Find where the given text appears and provide that cell's center as [x, y] coordinate. 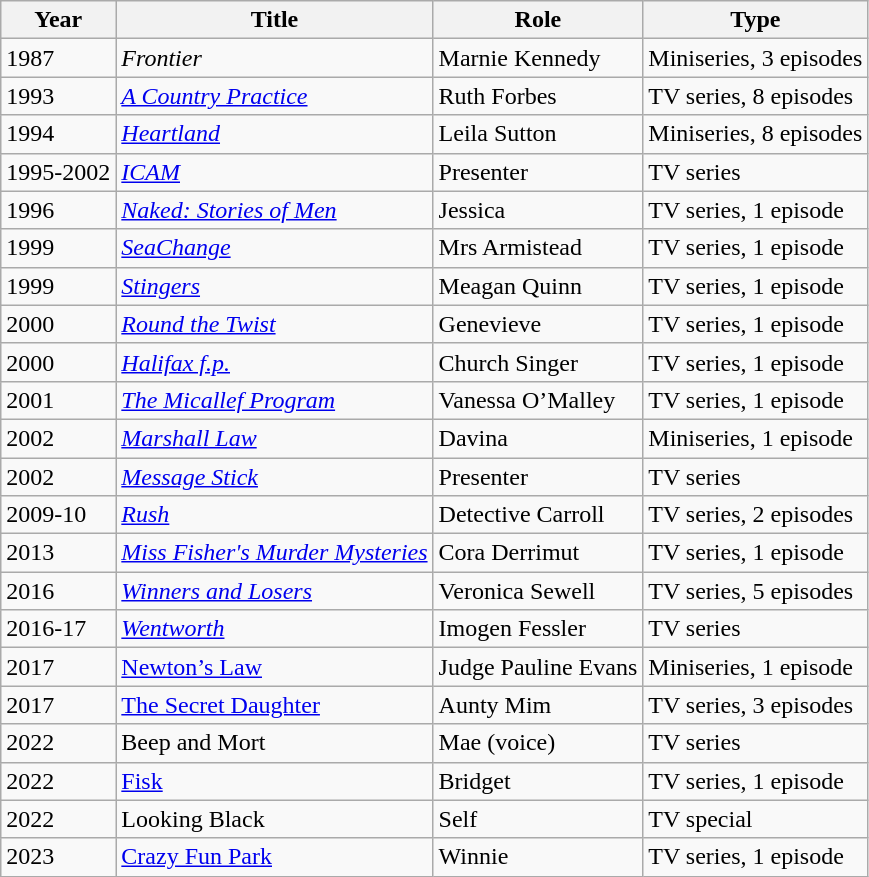
Self [538, 819]
Crazy Fun Park [274, 857]
Fisk [274, 781]
Rush [274, 515]
Stingers [274, 286]
1995-2002 [58, 172]
TV series, 5 episodes [756, 591]
Cora Derrimut [538, 553]
Frontier [274, 58]
Mae (voice) [538, 743]
Naked: Stories of Men [274, 210]
Bridget [538, 781]
2013 [58, 553]
ICAM [274, 172]
Church Singer [538, 362]
Wentworth [274, 629]
The Micallef Program [274, 400]
Judge Pauline Evans [538, 667]
TV series, 2 episodes [756, 515]
Miniseries, 3 episodes [756, 58]
1993 [58, 96]
1987 [58, 58]
2016-17 [58, 629]
Imogen Fessler [538, 629]
Title [274, 20]
2001 [58, 400]
Type [756, 20]
Jessica [538, 210]
2009-10 [58, 515]
TV special [756, 819]
Newton’s Law [274, 667]
Mrs Armistead [538, 248]
Miniseries, 8 episodes [756, 134]
Leila Sutton [538, 134]
Halifax f.p. [274, 362]
A Country Practice [274, 96]
Aunty Mim [538, 705]
Marnie Kennedy [538, 58]
Genevieve [538, 324]
Veronica Sewell [538, 591]
TV series, 3 episodes [756, 705]
Ruth Forbes [538, 96]
1994 [58, 134]
Role [538, 20]
Miss Fisher's Murder Mysteries [274, 553]
Vanessa O’Malley [538, 400]
Year [58, 20]
1996 [58, 210]
Detective Carroll [538, 515]
2023 [58, 857]
Marshall Law [274, 438]
Davina [538, 438]
Beep and Mort [274, 743]
Message Stick [274, 477]
The Secret Daughter [274, 705]
Heartland [274, 134]
Round the Twist [274, 324]
Winners and Losers [274, 591]
TV series, 8 episodes [756, 96]
Winnie [538, 857]
2016 [58, 591]
Meagan Quinn [538, 286]
SeaChange [274, 248]
Looking Black [274, 819]
